Determine the (X, Y) coordinate at the center of the cell enclosing the given text.  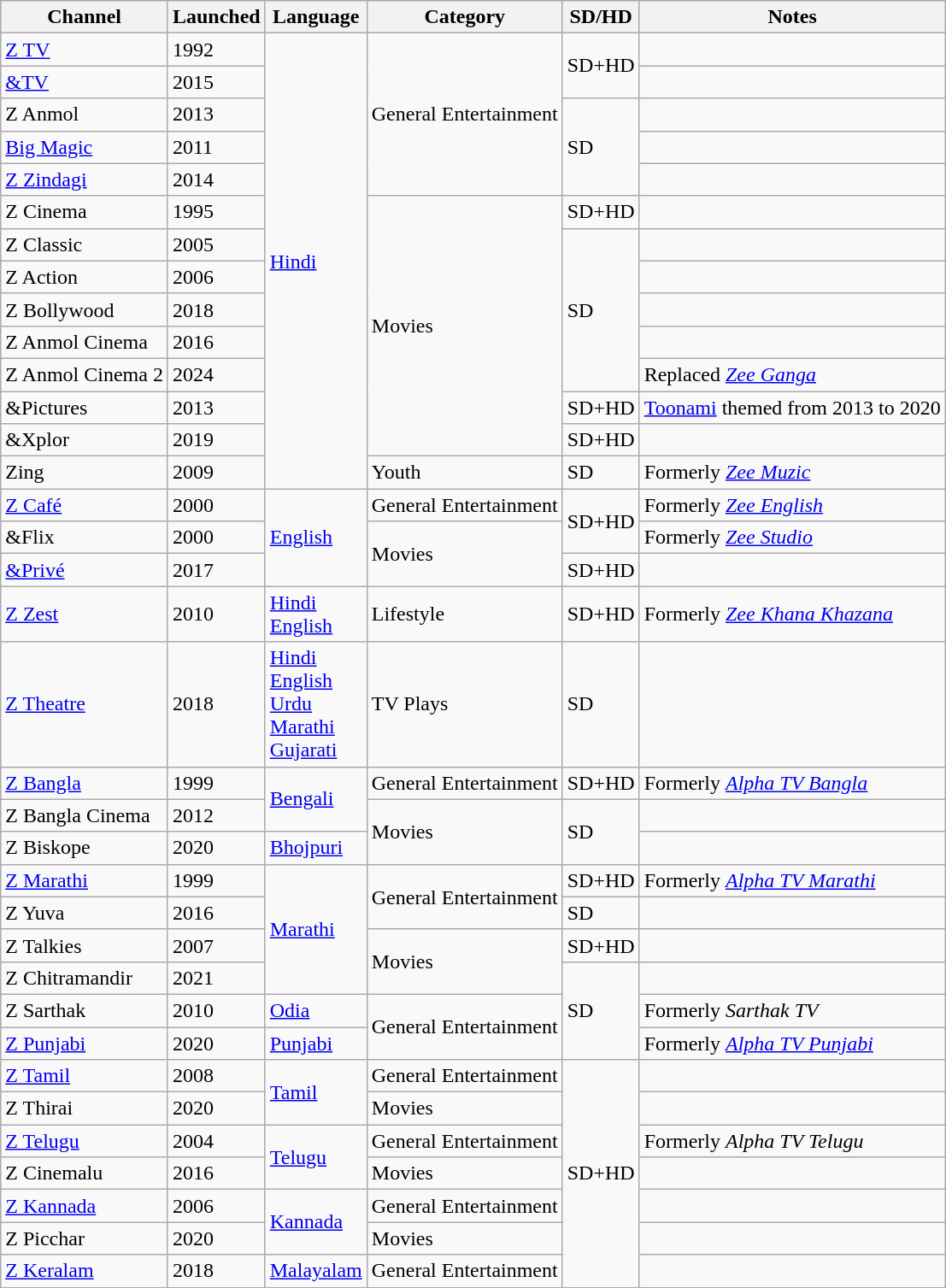
Category (465, 17)
Z Zindagi (85, 179)
Z Theatre (85, 704)
2009 (216, 473)
Z Anmol Cinema 2 (85, 374)
Lifestyle (465, 614)
Z Talkies (85, 945)
1992 (216, 50)
Channel (85, 17)
Z Cinemalu (85, 1173)
Hindi (316, 262)
Formerly Zee English (792, 505)
TV Plays (465, 704)
Formerly Alpha TV Bangla (792, 783)
Malayalam (316, 1271)
HindiEnglishUrduMarathiGujarati (316, 704)
Z Telugu (85, 1141)
2014 (216, 179)
2005 (216, 244)
HindiEnglish (316, 614)
2004 (216, 1141)
&Flix (85, 538)
SD/HD (601, 17)
Z Anmol Cinema (85, 342)
Bengali (316, 799)
2017 (216, 570)
Youth (465, 473)
Z Tamil (85, 1076)
Zing (85, 473)
Z Sarthak (85, 1010)
Z Bangla Cinema (85, 815)
&TV (85, 82)
Z Bangla (85, 783)
Formerly Zee Khana Khazana (792, 614)
Replaced Zee Ganga (792, 374)
2012 (216, 815)
Z Thirai (85, 1109)
Language (316, 17)
Z TV (85, 50)
2008 (216, 1076)
Formerly Sarthak TV (792, 1010)
Launched (216, 17)
2024 (216, 374)
Formerly Alpha TV Telugu (792, 1141)
2007 (216, 945)
Telugu (316, 1157)
Toonami themed from 2013 to 2020 (792, 408)
Z Action (85, 277)
Marathi (316, 929)
Z Keralam (85, 1271)
Z Classic (85, 244)
Z Marathi (85, 880)
Tamil (316, 1092)
Z Bollywood (85, 309)
Odia (316, 1010)
Z Café (85, 505)
Formerly Alpha TV Marathi (792, 880)
Notes (792, 17)
Bhojpuri (316, 848)
2021 (216, 978)
Z Chitramandir (85, 978)
2011 (216, 147)
Big Magic (85, 147)
1995 (216, 212)
2015 (216, 82)
2019 (216, 440)
Formerly Alpha TV Punjabi (792, 1044)
&Privé (85, 570)
Z Anmol (85, 115)
Z Zest (85, 614)
Kannada (316, 1222)
Z Kannada (85, 1206)
Formerly Zee Muzic (792, 473)
Z Punjabi (85, 1044)
Z Picchar (85, 1238)
Z Yuva (85, 913)
English (316, 538)
&Xplor (85, 440)
Punjabi (316, 1044)
Z Biskope (85, 848)
&Pictures (85, 408)
Z Cinema (85, 212)
Formerly Zee Studio (792, 538)
